For the text-containing cell, return its midpoint in [X, Y] coordinate format. 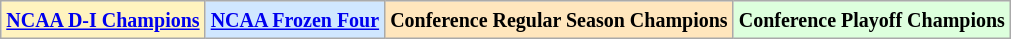
NCAA D-I Champions [103, 20]
Conference Regular Season Champions [560, 20]
Conference Playoff Champions [872, 20]
NCAA Frozen Four [295, 20]
